Search for the cell housing the specified text and yield its (X, Y) center coordinate. 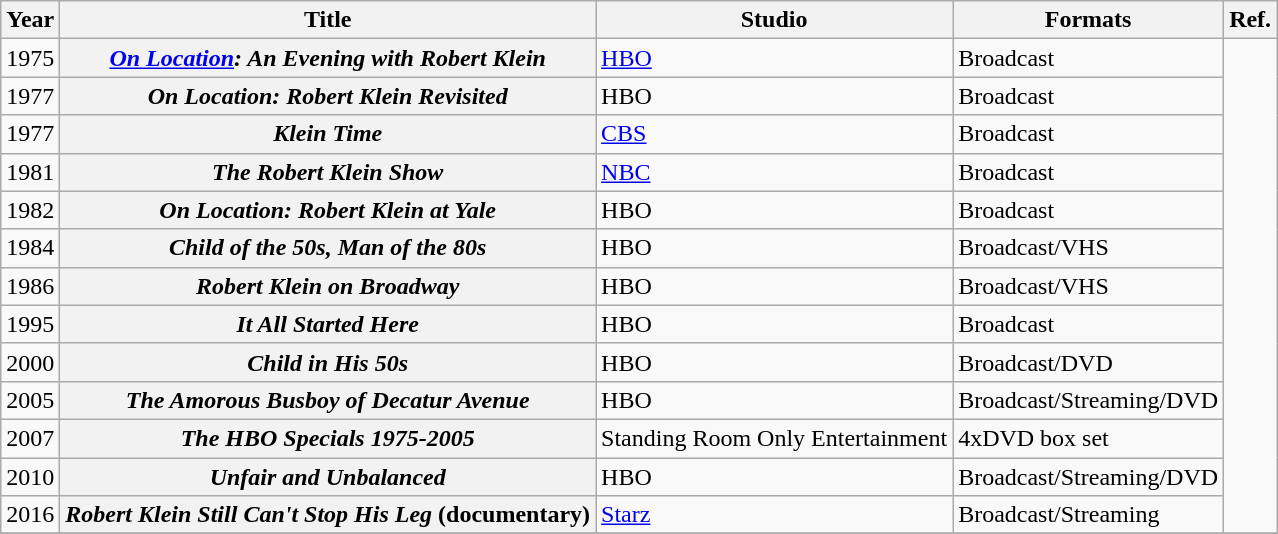
Robert Klein on Broadway (328, 286)
Broadcast/DVD (1088, 362)
Broadcast/Streaming (1088, 515)
Starz (774, 515)
The Robert Klein Show (328, 172)
1982 (30, 210)
2016 (30, 515)
1984 (30, 248)
1975 (30, 58)
Robert Klein Still Can't Stop His Leg (documentary) (328, 515)
It All Started Here (328, 324)
Year (30, 20)
On Location: An Evening with Robert Klein (328, 58)
The HBO Specials 1975-2005 (328, 438)
On Location: Robert Klein at Yale (328, 210)
Klein Time (328, 134)
1995 (30, 324)
Studio (774, 20)
On Location: Robert Klein Revisited (328, 96)
1981 (30, 172)
2005 (30, 400)
Formats (1088, 20)
CBS (774, 134)
4xDVD box set (1088, 438)
Standing Room Only Entertainment (774, 438)
2010 (30, 477)
Child in His 50s (328, 362)
NBC (774, 172)
Ref. (1250, 20)
2007 (30, 438)
2000 (30, 362)
Child of the 50s, Man of the 80s (328, 248)
Title (328, 20)
The Amorous Busboy of Decatur Avenue (328, 400)
Unfair and Unbalanced (328, 477)
1986 (30, 286)
